Capture the cell that displays the provided text and extract its [x, y] central coordinate. 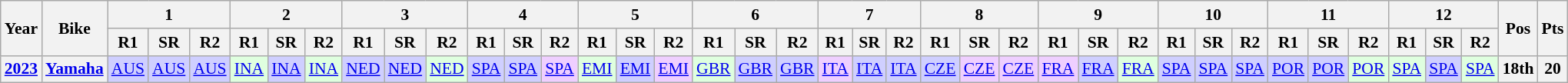
3 [404, 15]
Bike [75, 28]
8 [979, 15]
5 [635, 15]
1 [169, 15]
Pts [1553, 28]
Yamaha [75, 69]
18th [1519, 69]
7 [870, 15]
20 [1553, 69]
Year [22, 28]
12 [1443, 15]
2 [286, 15]
Pos [1519, 28]
6 [756, 15]
11 [1328, 15]
4 [523, 15]
2023 [22, 69]
9 [1098, 15]
10 [1213, 15]
